Output the (x, y) coordinate of the center of the cell containing the given text.  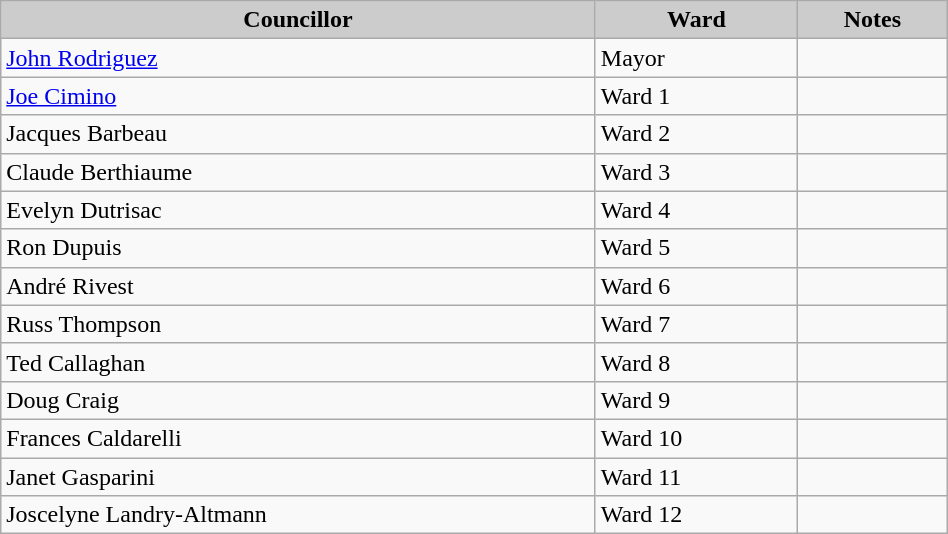
Ward 6 (696, 286)
Doug Craig (298, 400)
Joe Cimino (298, 96)
Jacques Barbeau (298, 134)
Ward 10 (696, 438)
Claude Berthiaume (298, 172)
Ward 8 (696, 362)
Ward 2 (696, 134)
Ward 1 (696, 96)
Ron Dupuis (298, 248)
Ward 3 (696, 172)
Janet Gasparini (298, 477)
Ward 11 (696, 477)
Ward 7 (696, 324)
Notes (873, 20)
Councillor (298, 20)
Ward 9 (696, 400)
Mayor (696, 58)
Ward (696, 20)
Russ Thompson (298, 324)
Ted Callaghan (298, 362)
Ward 5 (696, 248)
Evelyn Dutrisac (298, 210)
Ward 4 (696, 210)
John Rodriguez (298, 58)
Ward 12 (696, 515)
Joscelyne Landry-Altmann (298, 515)
Frances Caldarelli (298, 438)
André Rivest (298, 286)
